Search for the cell housing the specified text and yield its (x, y) center coordinate. 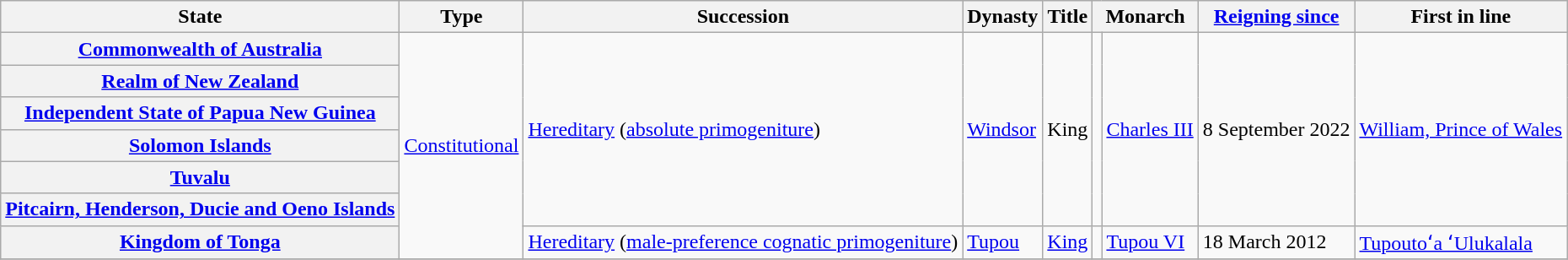
18 March 2012 (1276, 242)
Windsor (1003, 129)
Constitutional (462, 146)
First in line (1461, 17)
Title (1067, 17)
Hereditary (absolute primogeniture) (744, 129)
Kingdom of Tonga (201, 242)
Tupoutoʻa ʻUlukalala (1461, 242)
William, Prince of Wales (1461, 129)
Tupou (1003, 242)
Tuvalu (201, 177)
Hereditary (male-preference cognatic primogeniture) (744, 242)
Dynasty (1003, 17)
State (201, 17)
8 September 2022 (1276, 129)
Commonwealth of Australia (201, 49)
Realm of New Zealand (201, 81)
Type (462, 17)
Monarch (1145, 17)
Tupou VI (1150, 242)
Solomon Islands (201, 145)
Succession (744, 17)
Charles III (1150, 129)
Reigning since (1276, 17)
Independent State of Papua New Guinea (201, 113)
Pitcairn, Henderson, Ducie and Oeno Islands (201, 209)
